Provide the [x, y] coordinate of the cell's center where the given text is located.  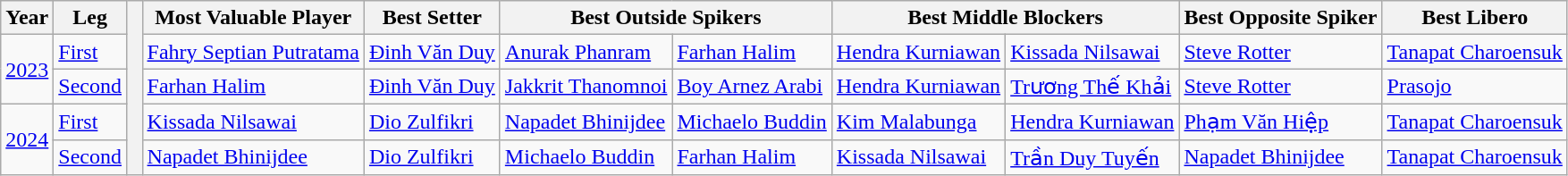
Fahry Septian Putratama [253, 52]
Prasojo [1475, 87]
Boy Arnez Arabi [752, 87]
Best Libero [1475, 18]
2024 [27, 139]
Year [27, 18]
Best Outside Spikers [665, 18]
Most Valuable Player [253, 18]
Best Middle Blockers [1005, 18]
Leg [90, 18]
Trần Duy Tuyến [1092, 157]
Trương Thế Khải [1092, 87]
Best Opposite Spiker [1280, 18]
Kim Malabunga [918, 122]
Jakkrit Thanomnoi [586, 87]
Best Setter [432, 18]
2023 [27, 70]
Anurak Phanram [586, 52]
Phạm Văn Hiệp [1280, 122]
